From the cell containing the given text, extract its center point as (x, y) coordinate. 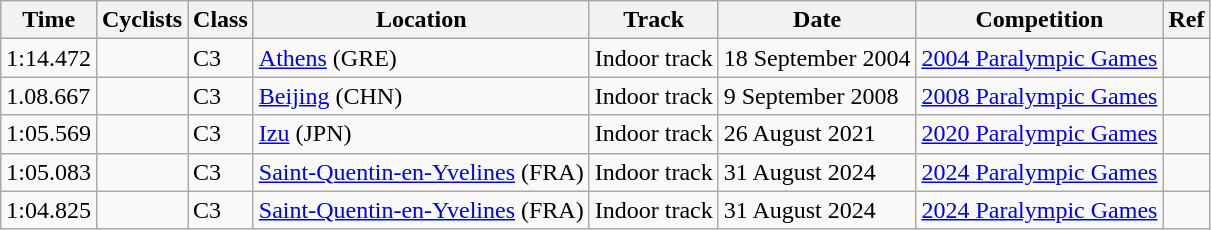
Class (221, 20)
Izu (JPN) (421, 134)
Date (817, 20)
1:04.825 (49, 210)
Ref (1186, 20)
2020 Paralympic Games (1040, 134)
Track (654, 20)
Competition (1040, 20)
Athens (GRE) (421, 58)
1.08.667 (49, 96)
26 August 2021 (817, 134)
Cyclists (142, 20)
Location (421, 20)
18 September 2004 (817, 58)
1:05.083 (49, 172)
2004 Paralympic Games (1040, 58)
1:14.472 (49, 58)
1:05.569 (49, 134)
Time (49, 20)
2008 Paralympic Games (1040, 96)
9 September 2008 (817, 96)
Beijing (CHN) (421, 96)
